Return the (X, Y) coordinate for the center point of the cell that contains the specified text.  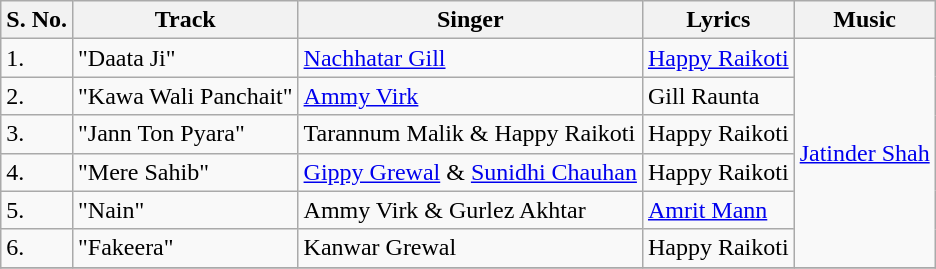
Ammy Virk & Gurlez Akhtar (470, 210)
"Kawa Wali Panchait" (185, 96)
Ammy Virk (470, 96)
2. (37, 96)
Tarannum Malik & Happy Raikoti (470, 134)
Gill Raunta (718, 96)
Kanwar Grewal (470, 248)
Music (864, 20)
Singer (470, 20)
5. (37, 210)
Gippy Grewal & Sunidhi Chauhan (470, 172)
"Mere Sahib" (185, 172)
Jatinder Shah (864, 153)
"Daata Ji" (185, 58)
3. (37, 134)
6. (37, 248)
"Jann Ton Pyara" (185, 134)
Amrit Mann (718, 210)
Lyrics (718, 20)
"Fakeera" (185, 248)
Nachhatar Gill (470, 58)
"Nain" (185, 210)
Track (185, 20)
S. No. (37, 20)
1. (37, 58)
4. (37, 172)
